Provide the (x, y) coordinate of the cell's center where the given text is located.  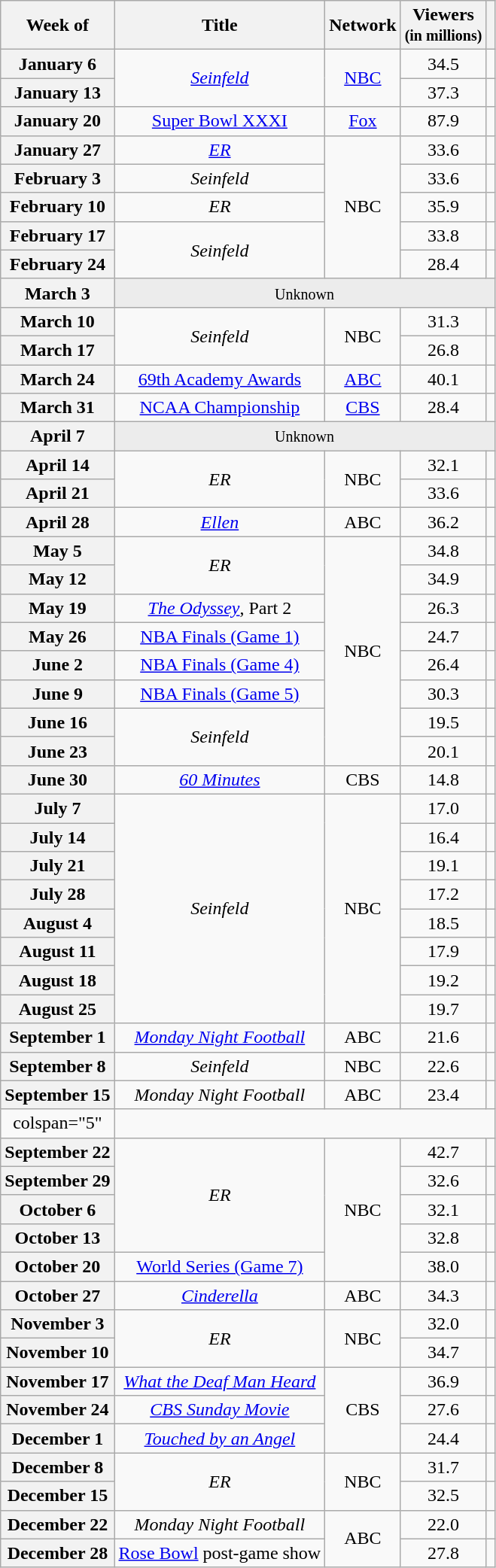
January 13 (57, 93)
Rose Bowl post-game show (220, 1553)
NBA Finals (Game 1) (220, 637)
20.1 (443, 751)
38.0 (443, 1266)
September 8 (57, 1066)
December 1 (57, 1439)
March 10 (57, 321)
December 28 (57, 1553)
April 28 (57, 522)
19.7 (443, 1009)
January 20 (57, 121)
January 6 (57, 64)
December 22 (57, 1524)
August 18 (57, 980)
32.5 (443, 1496)
17.9 (443, 952)
34.8 (443, 551)
36.9 (443, 1381)
December 15 (57, 1496)
37.3 (443, 93)
23.4 (443, 1095)
Viewers(in millions) (443, 26)
26.4 (443, 665)
February 24 (57, 264)
40.1 (443, 378)
27.8 (443, 1553)
July 28 (57, 895)
34.9 (443, 579)
26.3 (443, 608)
18.5 (443, 923)
22.0 (443, 1524)
August 11 (57, 952)
February 3 (57, 178)
November 10 (57, 1353)
Week of (57, 26)
March 31 (57, 408)
32.0 (443, 1324)
87.9 (443, 121)
September 15 (57, 1095)
34.7 (443, 1353)
November 17 (57, 1381)
NBA Finals (Game 5) (220, 694)
34.5 (443, 64)
March 24 (57, 378)
January 27 (57, 150)
17.0 (443, 808)
31.7 (443, 1467)
Fox (363, 121)
NBA Finals (Game 4) (220, 665)
42.7 (443, 1152)
December 8 (57, 1467)
July 14 (57, 837)
February 17 (57, 236)
November 3 (57, 1324)
CBS Sunday Movie (220, 1410)
27.6 (443, 1410)
August 25 (57, 1009)
May 5 (57, 551)
Cinderella (220, 1295)
June 30 (57, 779)
69th Academy Awards (220, 378)
24.4 (443, 1439)
October 20 (57, 1266)
19.1 (443, 866)
34.3 (443, 1295)
July 7 (57, 808)
24.7 (443, 637)
September 1 (57, 1038)
32.8 (443, 1238)
March 3 (57, 293)
26.8 (443, 350)
Title (220, 26)
September 29 (57, 1181)
21.6 (443, 1038)
33.8 (443, 236)
colspan="5" (57, 1123)
Network (363, 26)
June 16 (57, 722)
July 21 (57, 866)
36.2 (443, 522)
19.2 (443, 980)
April 14 (57, 465)
May 19 (57, 608)
May 26 (57, 637)
April 7 (57, 436)
31.3 (443, 321)
October 27 (57, 1295)
October 6 (57, 1209)
October 13 (57, 1238)
17.2 (443, 895)
Ellen (220, 522)
The Odyssey, Part 2 (220, 608)
NCAA Championship (220, 408)
June 23 (57, 751)
May 12 (57, 579)
32.6 (443, 1181)
World Series (Game 7) (220, 1266)
60 Minutes (220, 779)
30.3 (443, 694)
February 10 (57, 207)
14.8 (443, 779)
June 2 (57, 665)
35.9 (443, 207)
June 9 (57, 694)
August 4 (57, 923)
November 24 (57, 1410)
16.4 (443, 837)
September 22 (57, 1152)
19.5 (443, 722)
Super Bowl XXXI (220, 121)
April 21 (57, 494)
What the Deaf Man Heard (220, 1381)
22.6 (443, 1066)
Touched by an Angel (220, 1439)
March 17 (57, 350)
